Capture the cell that displays the provided text and extract its [x, y] central coordinate. 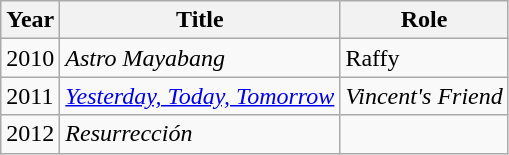
Raffy [424, 58]
2010 [30, 58]
Title [200, 20]
2012 [30, 134]
Yesterday, Today, Tomorrow [200, 96]
Role [424, 20]
Resurrección [200, 134]
2011 [30, 96]
Astro Mayabang [200, 58]
Year [30, 20]
Vincent's Friend [424, 96]
